Return (x, y) of the center of cell containing provided text 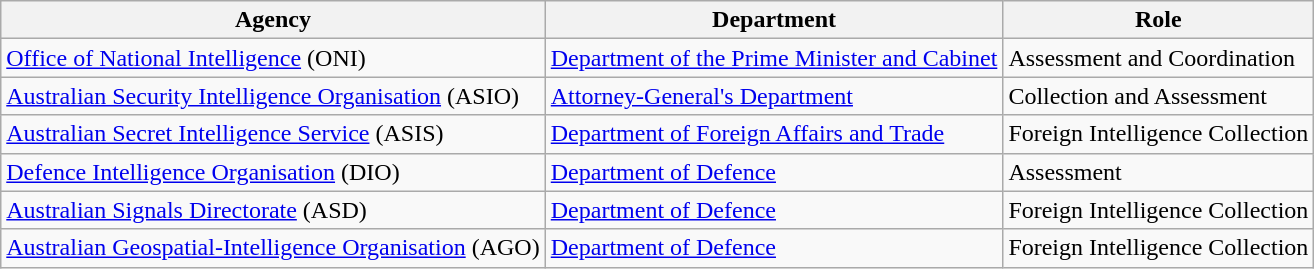
Office of National Intelligence (ONI) (273, 58)
Defence Intelligence Organisation (DIO) (273, 172)
Australian Security Intelligence Organisation (ASIO) (273, 96)
Assessment (1158, 172)
Australian Secret Intelligence Service (ASIS) (273, 134)
Agency (273, 20)
Attorney-General's Department (774, 96)
Australian Signals Directorate (ASD) (273, 210)
Assessment and Coordination (1158, 58)
Collection and Assessment (1158, 96)
Department of the Prime Minister and Cabinet (774, 58)
Department (774, 20)
Department of Foreign Affairs and Trade (774, 134)
Australian Geospatial-Intelligence Organisation (AGO) (273, 248)
Role (1158, 20)
